Determine the [X, Y] coordinate at the center of the cell enclosing the given text.  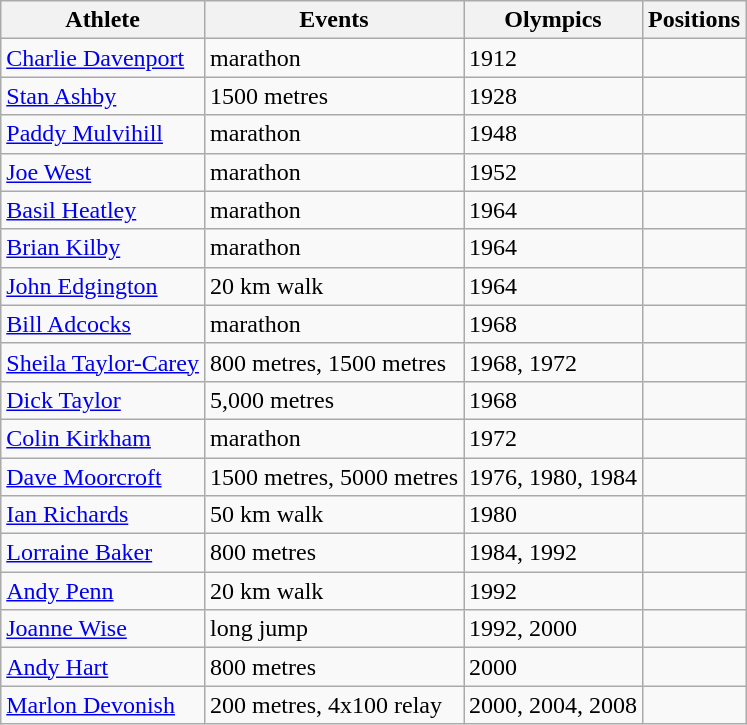
Marlon Devonish [103, 705]
Colin Kirkham [103, 438]
50 km walk [334, 515]
Joanne Wise [103, 629]
800 metres, 1500 metres [334, 362]
John Edgington [103, 286]
1912 [554, 58]
Basil Heatley [103, 210]
Dick Taylor [103, 400]
1968, 1972 [554, 362]
Sheila Taylor-Carey [103, 362]
long jump [334, 629]
Charlie Davenport [103, 58]
Stan Ashby [103, 96]
1980 [554, 515]
2000, 2004, 2008 [554, 705]
Joe West [103, 172]
1976, 1980, 1984 [554, 477]
1500 metres, 5000 metres [334, 477]
1984, 1992 [554, 553]
Ian Richards [103, 515]
1928 [554, 96]
Events [334, 20]
1952 [554, 172]
Olympics [554, 20]
1992, 2000 [554, 629]
Paddy Mulvihill [103, 134]
Andy Hart [103, 667]
Lorraine Baker [103, 553]
Bill Adcocks [103, 324]
5,000 metres [334, 400]
1500 metres [334, 96]
Brian Kilby [103, 248]
1972 [554, 438]
1948 [554, 134]
2000 [554, 667]
200 metres, 4x100 relay [334, 705]
Andy Penn [103, 591]
Positions [694, 20]
1992 [554, 591]
Dave Moorcroft [103, 477]
Athlete [103, 20]
